Search for the cell housing the specified text and yield its [x, y] center coordinate. 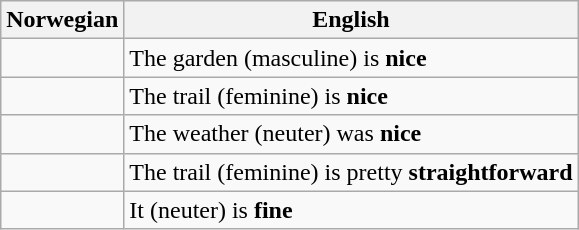
English [351, 20]
The weather (neuter) was nice [351, 134]
The trail (feminine) is pretty straightforward [351, 172]
The garden (masculine) is nice [351, 58]
The trail (feminine) is nice [351, 96]
Norwegian [62, 20]
It (neuter) is fine [351, 210]
